Extract the (x, y) coordinate from the center of the cell holding the provided text.  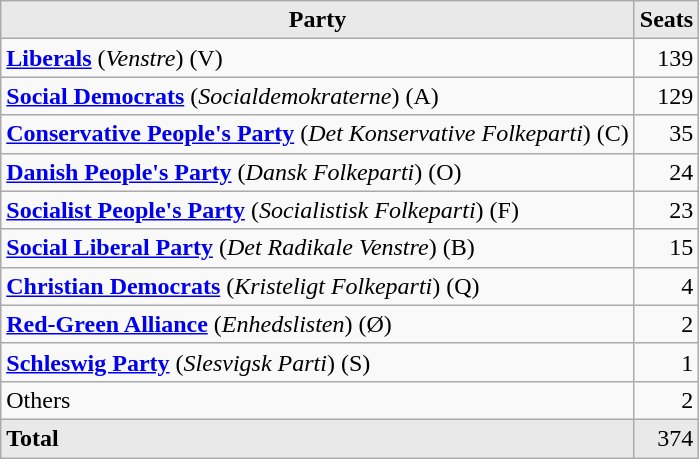
4 (666, 286)
Red-Green Alliance (Enhedslisten) (Ø) (318, 324)
15 (666, 248)
129 (666, 96)
Schleswig Party (Slesvigsk Parti) (S) (318, 362)
Conservative People's Party (Det Konservative Folkeparti) (C) (318, 134)
374 (666, 438)
Christian Democrats (Kristeligt Folkeparti) (Q) (318, 286)
Liberals (Venstre) (V) (318, 58)
Party (318, 20)
24 (666, 172)
Seats (666, 20)
139 (666, 58)
1 (666, 362)
Total (318, 438)
Danish People's Party (Dansk Folkeparti) (O) (318, 172)
35 (666, 134)
Others (318, 400)
Social Democrats (Socialdemokraterne) (A) (318, 96)
Social Liberal Party (Det Radikale Venstre) (B) (318, 248)
Socialist People's Party (Socialistisk Folkeparti) (F) (318, 210)
23 (666, 210)
